Determine the (X, Y) coordinate at the center of the cell enclosing the given text.  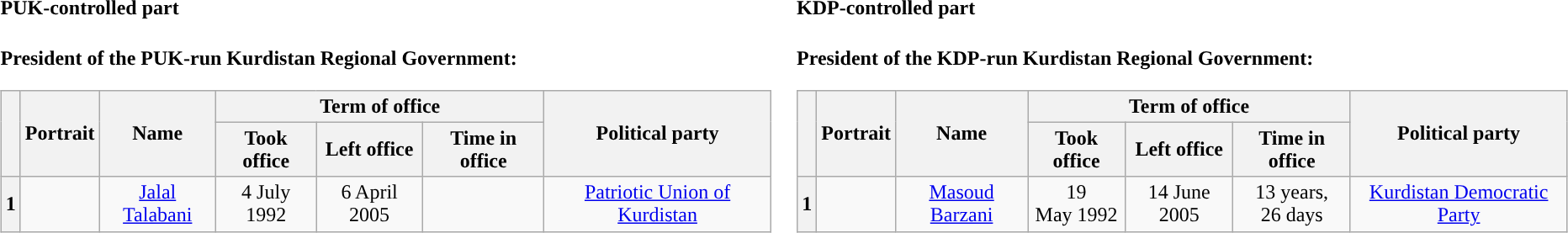
4 July 1992 (266, 204)
Jalal Talabani (158, 204)
19May 1992 (1077, 204)
13 years,26 days (1292, 204)
Patriotic Union of Kurdistan (658, 204)
Kurdistan Democratic Party (1459, 204)
6 April 2005 (370, 204)
14 June 2005 (1179, 204)
Masoud Barzani (961, 204)
